Provide the (X, Y) coordinate of the cell's center where the given text is located.  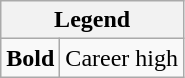
Bold (30, 58)
Career high (122, 58)
Legend (92, 20)
